Capture the cell that displays the provided text and extract its [x, y] central coordinate. 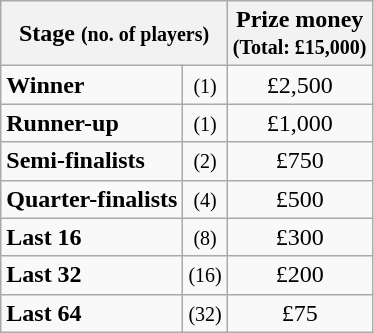
Prize money(Total: £15,000) [300, 34]
Semi-finalists [92, 161]
Last 16 [92, 237]
(4) [205, 199]
Stage (no. of players) [114, 34]
(2) [205, 161]
Winner [92, 85]
£200 [300, 275]
(8) [205, 237]
Quarter-finalists [92, 199]
Last 32 [92, 275]
£75 [300, 313]
£1,000 [300, 123]
£300 [300, 237]
£2,500 [300, 85]
(32) [205, 313]
Last 64 [92, 313]
£500 [300, 199]
(16) [205, 275]
Runner-up [92, 123]
£750 [300, 161]
